Capture the cell that displays the provided text and extract its [X, Y] central coordinate. 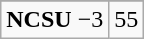
NCSU −3 [55, 20]
55 [126, 20]
